Detect which cell encompasses the target text, then output its [X, Y] center coordinate. 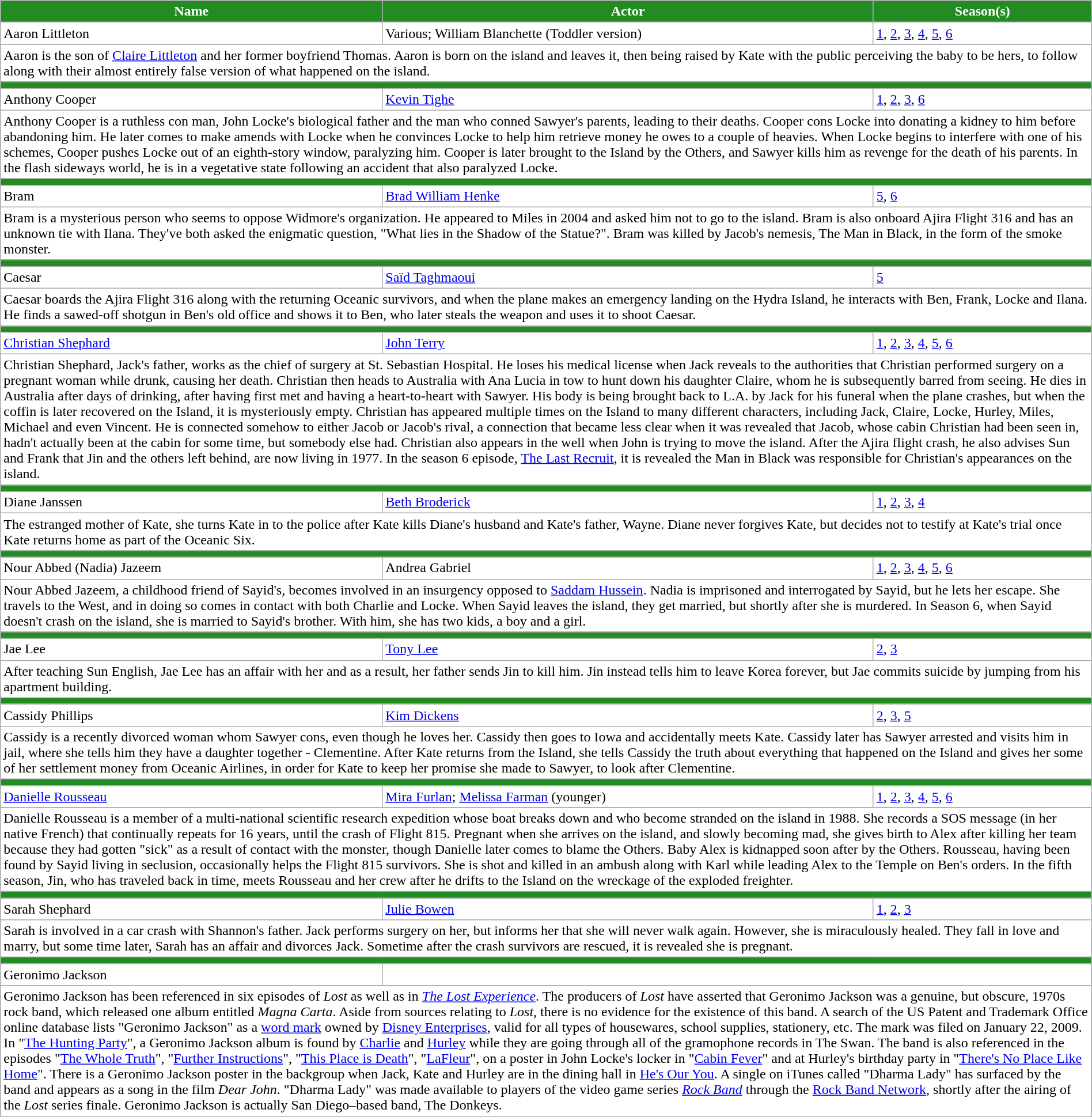
John Terry [628, 343]
5 [983, 277]
Season(s) [983, 12]
Caesar [191, 277]
2, 3 [983, 649]
Tony Lee [628, 649]
Kim Dickens [628, 715]
1, 2, 3, 6 [983, 99]
1, 2, 3 [983, 909]
Kevin Tighe [628, 99]
Geronimo Jackson [191, 975]
Actor [628, 12]
5, 6 [983, 196]
Andrea Gabriel [628, 568]
Danielle Rousseau [191, 797]
1, 2, 3, 4 [983, 502]
Cassidy Phillips [191, 715]
Mira Furlan; Melissa Farman (younger) [628, 797]
Saïd Taghmaoui [628, 277]
Anthony Cooper [191, 99]
Christian Shephard [191, 343]
Diane Janssen [191, 502]
Brad William Henke [628, 196]
Sarah Shephard [191, 909]
Aaron Littleton [191, 33]
Nour Abbed (Nadia) Jazeem [191, 568]
Bram [191, 196]
Name [191, 12]
Various; William Blanchette (Toddler version) [628, 33]
Beth Broderick [628, 502]
2, 3, 5 [983, 715]
Jae Lee [191, 649]
Julie Bowen [628, 909]
